Extract the [x, y] coordinate from the center of the cell holding the provided text.  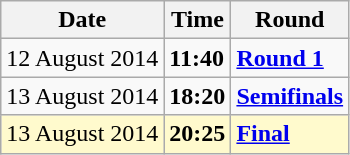
18:20 [198, 96]
Semifinals [290, 96]
Round [290, 20]
11:40 [198, 58]
20:25 [198, 134]
Time [198, 20]
Round 1 [290, 58]
12 August 2014 [82, 58]
Final [290, 134]
Date [82, 20]
